Detect which cell encompasses the target text, then output its (x, y) center coordinate. 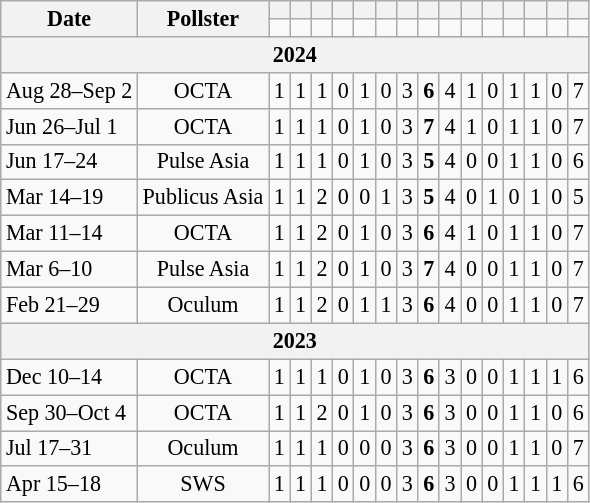
Jul 17–31 (70, 448)
Mar 6–10 (70, 269)
Jun 26–Jul 1 (70, 126)
SWS (202, 484)
Mar 11–14 (70, 233)
Aug 28–Sep 2 (70, 90)
Pollster (202, 18)
2023 (295, 341)
Dec 10–14 (70, 377)
Publicus Asia (202, 198)
Mar 14–19 (70, 198)
Date (70, 18)
Jun 17–24 (70, 162)
Feb 21–29 (70, 305)
2024 (295, 54)
Sep 30–Oct 4 (70, 412)
Apr 15–18 (70, 484)
